Locate the cell with the specified text and output its (X, Y) center coordinate. 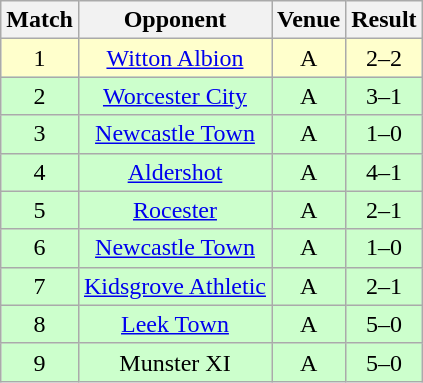
Opponent (174, 20)
2 (40, 96)
Match (40, 20)
Result (384, 20)
Kidsgrove Athletic (174, 286)
Venue (309, 20)
Witton Albion (174, 58)
3–1 (384, 96)
2–2 (384, 58)
9 (40, 362)
4–1 (384, 172)
6 (40, 248)
8 (40, 324)
7 (40, 286)
5 (40, 210)
Leek Town (174, 324)
4 (40, 172)
Munster XI (174, 362)
3 (40, 134)
Aldershot (174, 172)
Rocester (174, 210)
1 (40, 58)
Worcester City (174, 96)
